Scan for the cell matching the given text and deliver its [X, Y] coordinate at center. 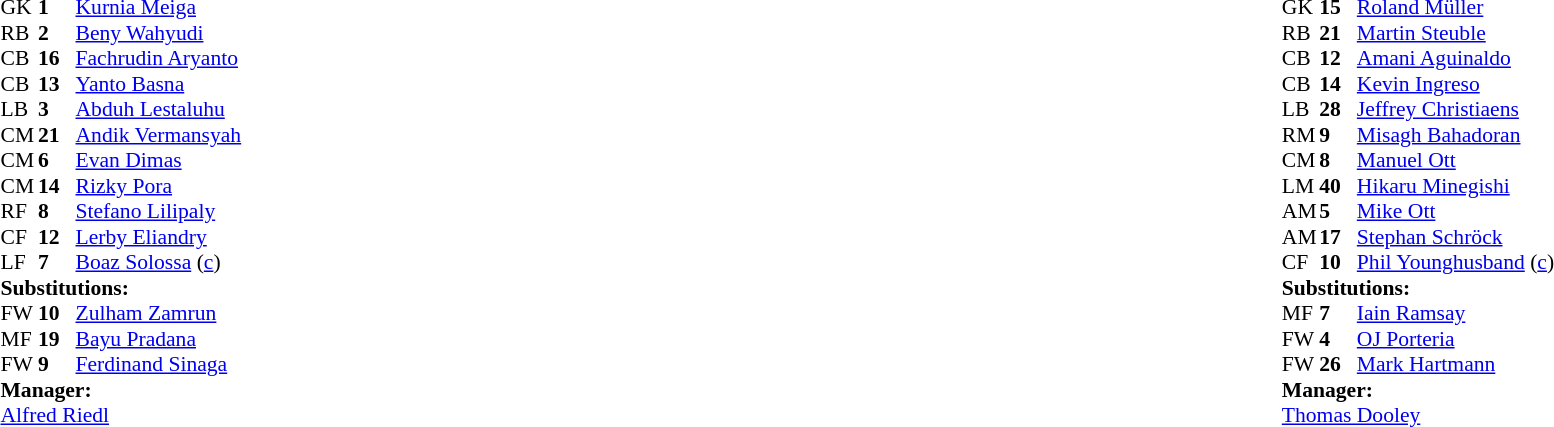
Boaz Solossa (c) [159, 263]
Hikaru Minegishi [1456, 186]
26 [1338, 365]
Stefano Lilipaly [159, 211]
Jeffrey Christiaens [1456, 109]
LF [19, 263]
Ferdinand Sinaga [159, 365]
40 [1338, 186]
Evan Dimas [159, 161]
Zulham Zamrun [159, 313]
16 [57, 59]
Stephan Schröck [1456, 237]
6 [57, 161]
3 [57, 109]
4 [1338, 339]
19 [57, 339]
Kevin Ingreso [1456, 84]
Manuel Ott [1456, 161]
17 [1338, 237]
LM [1301, 186]
Amani Aguinaldo [1456, 59]
Lerby Eliandry [159, 237]
Mike Ott [1456, 211]
Bayu Pradana [159, 339]
13 [57, 84]
Rizky Pora [159, 186]
2 [57, 33]
Martin Steuble [1456, 33]
5 [1338, 211]
Mark Hartmann [1456, 365]
Abduh Lestaluhu [159, 109]
Iain Ramsay [1456, 313]
Phil Younghusband (c) [1456, 263]
Yanto Basna [159, 84]
RM [1301, 135]
28 [1338, 109]
OJ Porteria [1456, 339]
RF [19, 211]
Andik Vermansyah [159, 135]
Beny Wahyudi [159, 33]
Misagh Bahadoran [1456, 135]
Fachrudin Aryanto [159, 59]
